Output the [X, Y] coordinate of the center of the cell containing the given text.  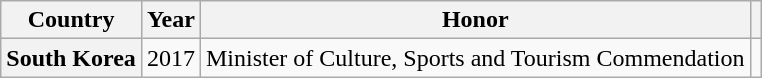
Minister of Culture, Sports and Tourism Commendation [475, 58]
Country [72, 20]
2017 [170, 58]
Honor [475, 20]
Year [170, 20]
South Korea [72, 58]
